Identify which cell holds the provided text, then report its [x, y] central coordinate. 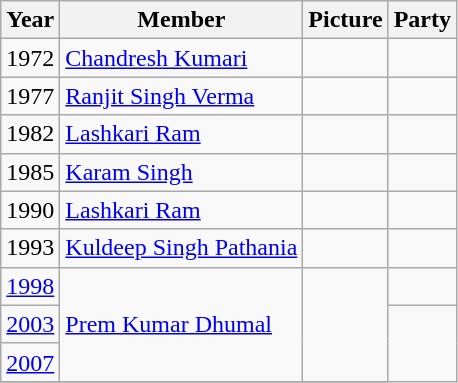
2007 [30, 362]
Year [30, 20]
Party [422, 20]
1998 [30, 286]
Chandresh Kumari [182, 58]
Kuldeep Singh Pathania [182, 248]
2003 [30, 324]
1982 [30, 134]
1990 [30, 210]
Member [182, 20]
Ranjit Singh Verma [182, 96]
1972 [30, 58]
Prem Kumar Dhumal [182, 324]
1977 [30, 96]
Picture [346, 20]
1993 [30, 248]
1985 [30, 172]
Karam Singh [182, 172]
